Provide the [x, y] coordinate of the cell's center where the given text is located.  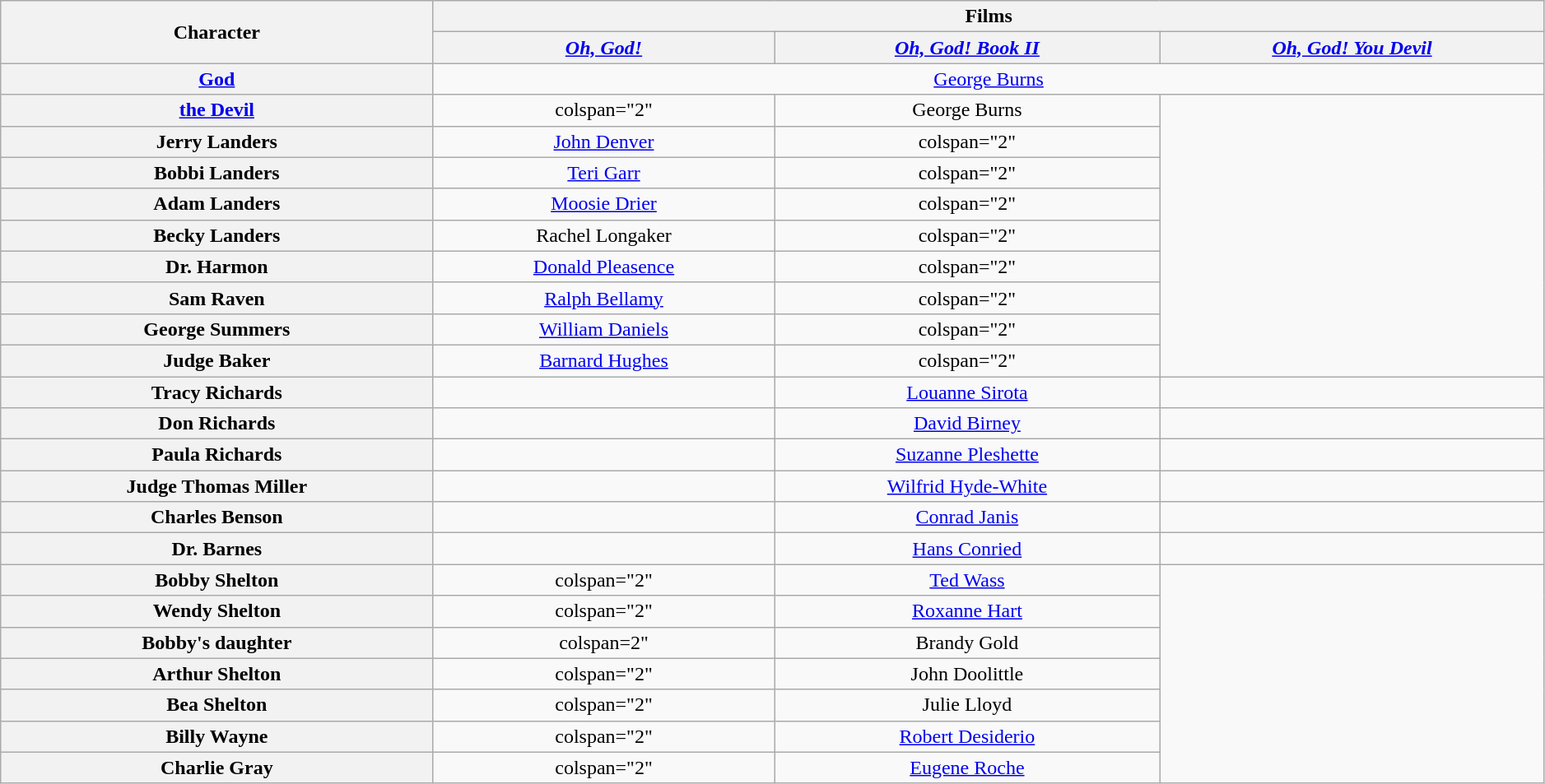
God [217, 79]
Brandy Gold [967, 643]
Bobby's daughter [217, 643]
Donald Pleasence [604, 267]
Oh, God! Book II [967, 48]
Conrad Janis [967, 517]
Dr. Barnes [217, 549]
the Devil [217, 110]
Adam Landers [217, 204]
Bea Shelton [217, 705]
John Doolittle [967, 674]
Julie Lloyd [967, 705]
Hans Conried [967, 549]
Films [989, 16]
Becky Landers [217, 235]
Paula Richards [217, 455]
Character [217, 32]
Dr. Harmon [217, 267]
Robert Desiderio [967, 736]
Charles Benson [217, 517]
colspan=2" [604, 643]
Louanne Sirota [967, 392]
Oh, God! [604, 48]
Suzanne Pleshette [967, 455]
Eugene Roche [967, 768]
Roxanne Hart [967, 611]
Sam Raven [217, 298]
George Summers [217, 329]
Arthur Shelton [217, 674]
Moosie Drier [604, 204]
Rachel Longaker [604, 235]
Charlie Gray [217, 768]
Judge Baker [217, 360]
Billy Wayne [217, 736]
Don Richards [217, 424]
David Birney [967, 424]
Teri Garr [604, 173]
William Daniels [604, 329]
Wendy Shelton [217, 611]
Bobby Shelton [217, 580]
Oh, God! You Devil [1352, 48]
John Denver [604, 141]
Wilfrid Hyde-White [967, 486]
Barnard Hughes [604, 360]
Tracy Richards [217, 392]
Ralph Bellamy [604, 298]
Judge Thomas Miller [217, 486]
Bobbi Landers [217, 173]
Jerry Landers [217, 141]
Ted Wass [967, 580]
